Return the (x, y) coordinate for the center point of the cell that contains the specified text.  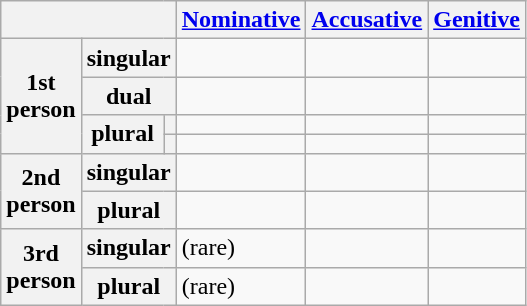
2nd person (41, 191)
Nominative (241, 20)
Accusative (367, 20)
3rd person (41, 267)
Genitive (477, 20)
dual (128, 96)
1st person (41, 96)
